Scan for the cell matching the given text and deliver its (x, y) coordinate at center. 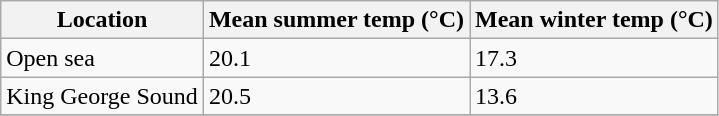
17.3 (594, 58)
King George Sound (102, 96)
20.5 (336, 96)
Open sea (102, 58)
20.1 (336, 58)
13.6 (594, 96)
Mean winter temp (°C) (594, 20)
Mean summer temp (°C) (336, 20)
Location (102, 20)
